Determine the [X, Y] coordinate at the center of the cell enclosing the given text.  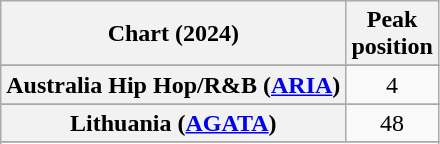
Chart (2024) [174, 34]
4 [392, 85]
Peakposition [392, 34]
Lithuania (AGATA) [174, 123]
Australia Hip Hop/R&B (ARIA) [174, 85]
48 [392, 123]
